For the text-containing cell, return its midpoint in (X, Y) coordinate format. 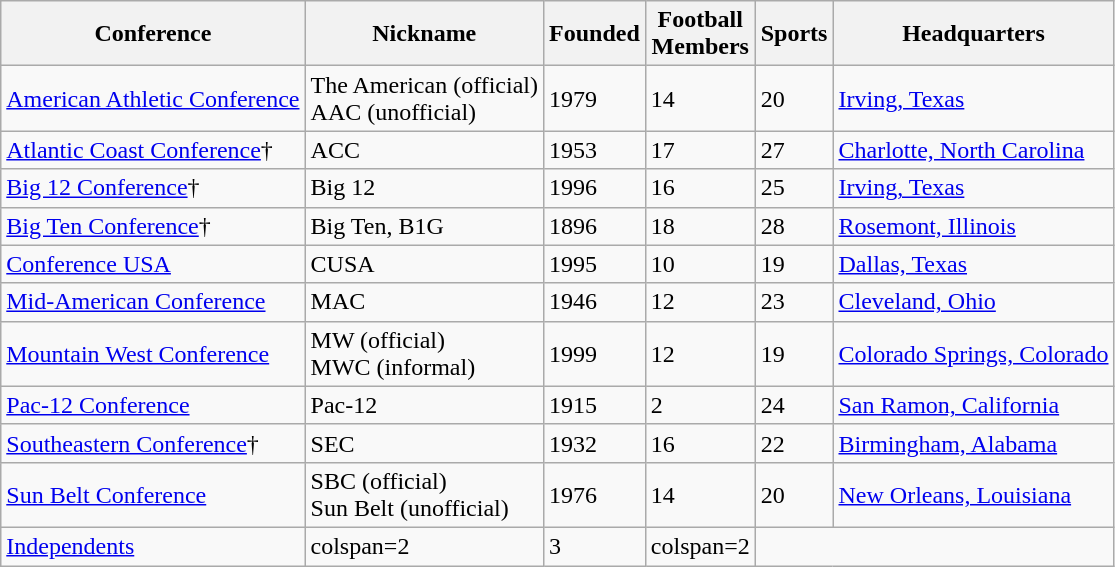
3 (595, 546)
1953 (595, 150)
24 (794, 405)
Headquarters (974, 34)
Football Members (700, 34)
CUSA (424, 264)
Birmingham, Alabama (974, 443)
San Ramon, California (974, 405)
Cleveland, Ohio (974, 302)
1896 (595, 226)
Founded (595, 34)
Colorado Springs, Colorado (974, 354)
MAC (424, 302)
Independents (153, 546)
Pac-12 Conference (153, 405)
23 (794, 302)
Conference USA (153, 264)
Big 12 (424, 188)
2 (700, 405)
1999 (595, 354)
1976 (595, 494)
Sports (794, 34)
Conference (153, 34)
SBC (official)Sun Belt (unofficial) (424, 494)
Atlantic Coast Conference† (153, 150)
Pac-12 (424, 405)
28 (794, 226)
10 (700, 264)
Dallas, Texas (974, 264)
1979 (595, 98)
22 (794, 443)
Big Ten, B1G (424, 226)
1996 (595, 188)
27 (794, 150)
18 (700, 226)
ACC (424, 150)
Southeastern Conference† (153, 443)
1995 (595, 264)
25 (794, 188)
1932 (595, 443)
1915 (595, 405)
MW (official)MWC (informal) (424, 354)
Nickname (424, 34)
Mountain West Conference (153, 354)
1946 (595, 302)
The American (official)AAC (unofficial) (424, 98)
SEC (424, 443)
Big Ten Conference† (153, 226)
Rosemont, Illinois (974, 226)
New Orleans, Louisiana (974, 494)
American Athletic Conference (153, 98)
Big 12 Conference† (153, 188)
Sun Belt Conference (153, 494)
Charlotte, North Carolina (974, 150)
Mid-American Conference (153, 302)
17 (700, 150)
